Search for the cell housing the specified text and yield its [X, Y] center coordinate. 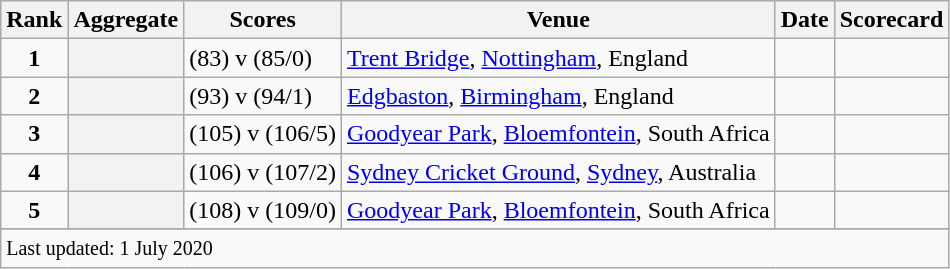
3 [34, 134]
Scores [263, 20]
(105) v (106/5) [263, 134]
Trent Bridge, Nottingham, England [558, 58]
Scorecard [892, 20]
Date [804, 20]
4 [34, 172]
Last updated: 1 July 2020 [475, 248]
(106) v (107/2) [263, 172]
(93) v (94/1) [263, 96]
Sydney Cricket Ground, Sydney, Australia [558, 172]
Edgbaston, Birmingham, England [558, 96]
1 [34, 58]
(108) v (109/0) [263, 210]
Rank [34, 20]
5 [34, 210]
Aggregate [126, 20]
Venue [558, 20]
(83) v (85/0) [263, 58]
2 [34, 96]
